Scan for the cell matching the given text and deliver its (x, y) coordinate at center. 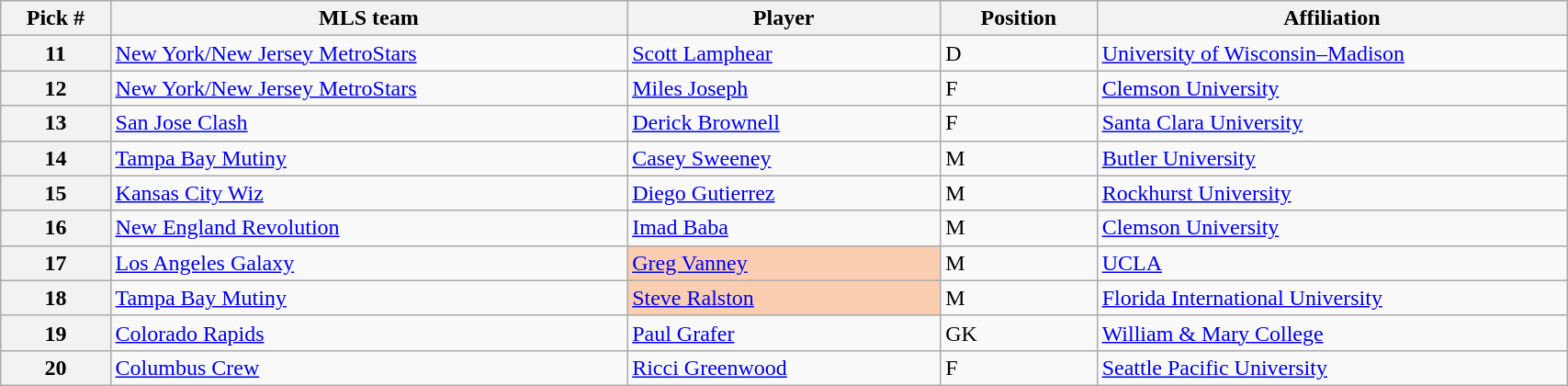
13 (55, 123)
16 (55, 228)
Greg Vanney (784, 263)
Affiliation (1332, 18)
19 (55, 333)
Scott Lamphear (784, 53)
Seattle Pacific University (1332, 368)
MLS team (369, 18)
14 (55, 158)
Imad Baba (784, 228)
Player (784, 18)
Paul Grafer (784, 333)
University of Wisconsin–Madison (1332, 53)
Butler University (1332, 158)
Rockhurst University (1332, 193)
San Jose Clash (369, 123)
William & Mary College (1332, 333)
Santa Clara University (1332, 123)
11 (55, 53)
Steve Ralston (784, 298)
Kansas City Wiz (369, 193)
18 (55, 298)
Position (1019, 18)
15 (55, 193)
Diego Gutierrez (784, 193)
17 (55, 263)
Colorado Rapids (369, 333)
20 (55, 368)
Miles Joseph (784, 88)
Ricci Greenwood (784, 368)
UCLA (1332, 263)
Pick # (55, 18)
Casey Sweeney (784, 158)
GK (1019, 333)
Los Angeles Galaxy (369, 263)
12 (55, 88)
Columbus Crew (369, 368)
Florida International University (1332, 298)
Derick Brownell (784, 123)
New England Revolution (369, 228)
D (1019, 53)
